From the cell containing the given text, extract its center point as (X, Y) coordinate. 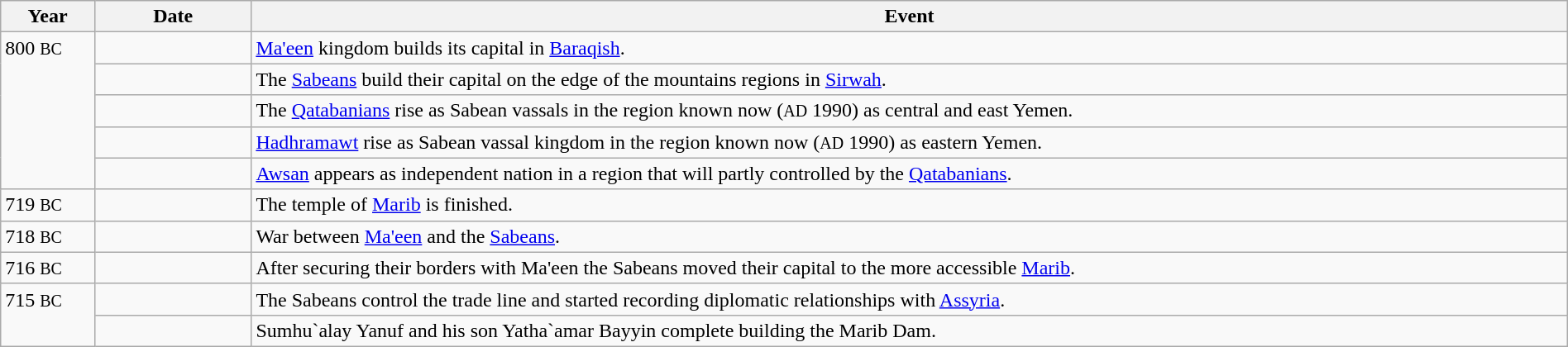
719 BC (48, 205)
715 BC (48, 315)
The Sabeans build their capital on the edge of the mountains regions in Sirwah. (910, 79)
716 BC (48, 268)
Sumhu`alay Yanuf and his son Yatha`amar Bayyin complete building the Marib Dam. (910, 330)
The Sabeans control the trade line and started recording diplomatic relationships with Assyria. (910, 299)
718 BC (48, 236)
Awsan appears as independent nation in a region that will partly controlled by the Qatabanians. (910, 173)
The temple of Marib is finished. (910, 205)
800 BC (48, 111)
Event (910, 17)
The Qatabanians rise as Sabean vassals in the region known now (AD 1990) as central and east Yemen. (910, 111)
After securing their borders with Ma'een the Sabeans moved their capital to the more accessible Marib. (910, 268)
Year (48, 17)
Hadhramawt rise as Sabean vassal kingdom in the region known now (AD 1990) as eastern Yemen. (910, 142)
Date (172, 17)
Ma'een kingdom builds its capital in Baraqish. (910, 48)
War between Ma'een and the Sabeans. (910, 236)
